Provide the [x, y] coordinate of the cell's center where the given text is located.  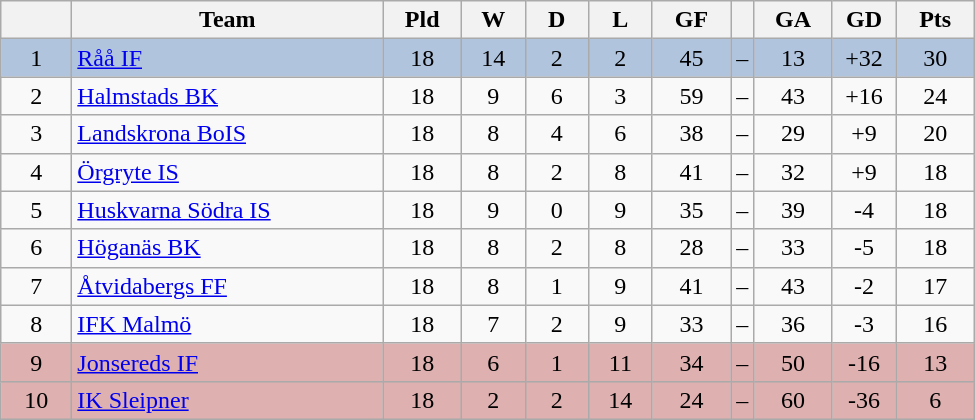
60 [794, 400]
11 [621, 362]
W [493, 20]
Örgryte IS [228, 172]
-5 [864, 248]
Landskrona BoIS [228, 134]
+32 [864, 58]
D [557, 20]
16 [936, 324]
GD [864, 20]
-36 [864, 400]
28 [692, 248]
L [621, 20]
17 [936, 286]
Höganäs BK [228, 248]
35 [692, 210]
GA [794, 20]
32 [794, 172]
Jonsereds IF [228, 362]
-3 [864, 324]
34 [692, 362]
Pld [422, 20]
Team [228, 20]
20 [936, 134]
IK Sleipner [228, 400]
38 [692, 134]
36 [794, 324]
30 [936, 58]
Pts [936, 20]
+16 [864, 96]
5 [36, 210]
IFK Malmö [228, 324]
10 [36, 400]
50 [794, 362]
Åtvidabergs FF [228, 286]
-2 [864, 286]
59 [692, 96]
29 [794, 134]
-4 [864, 210]
Råå IF [228, 58]
45 [692, 58]
Halmstads BK [228, 96]
0 [557, 210]
-16 [864, 362]
39 [794, 210]
GF [692, 20]
Huskvarna Södra IS [228, 210]
